Capture the cell that displays the provided text and extract its [x, y] central coordinate. 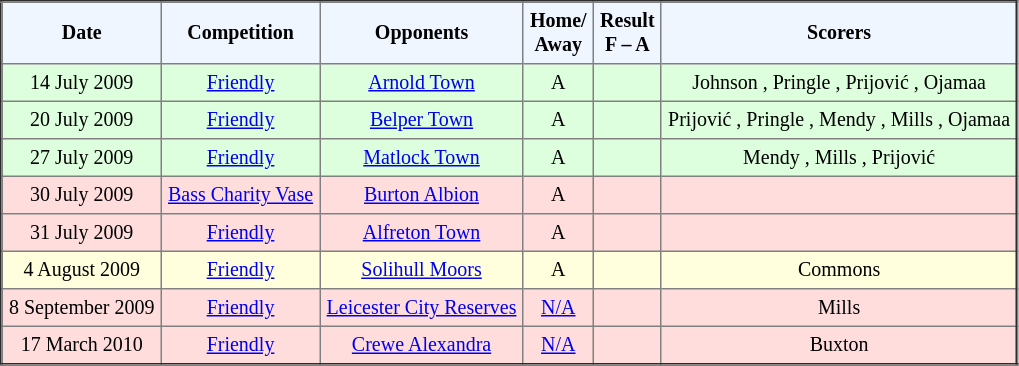
ResultF – A [627, 33]
31 July 2009 [82, 233]
Home/Away [558, 33]
8 September 2009 [82, 308]
Commons [839, 270]
30 July 2009 [82, 195]
Solihull Moors [422, 270]
Date [82, 33]
27 July 2009 [82, 158]
Scorers [839, 33]
4 August 2009 [82, 270]
Competition [240, 33]
20 July 2009 [82, 120]
Arnold Town [422, 83]
Prijović , Pringle , Mendy , Mills , Ojamaa [839, 120]
Matlock Town [422, 158]
Mills [839, 308]
Mendy , Mills , Prijović [839, 158]
Bass Charity Vase [240, 195]
Opponents [422, 33]
Alfreton Town [422, 233]
Crewe Alexandra [422, 345]
17 March 2010 [82, 345]
Burton Albion [422, 195]
14 July 2009 [82, 83]
Johnson , Pringle , Prijović , Ojamaa [839, 83]
Belper Town [422, 120]
Leicester City Reserves [422, 308]
Buxton [839, 345]
